Search for the cell housing the specified text and yield its [X, Y] center coordinate. 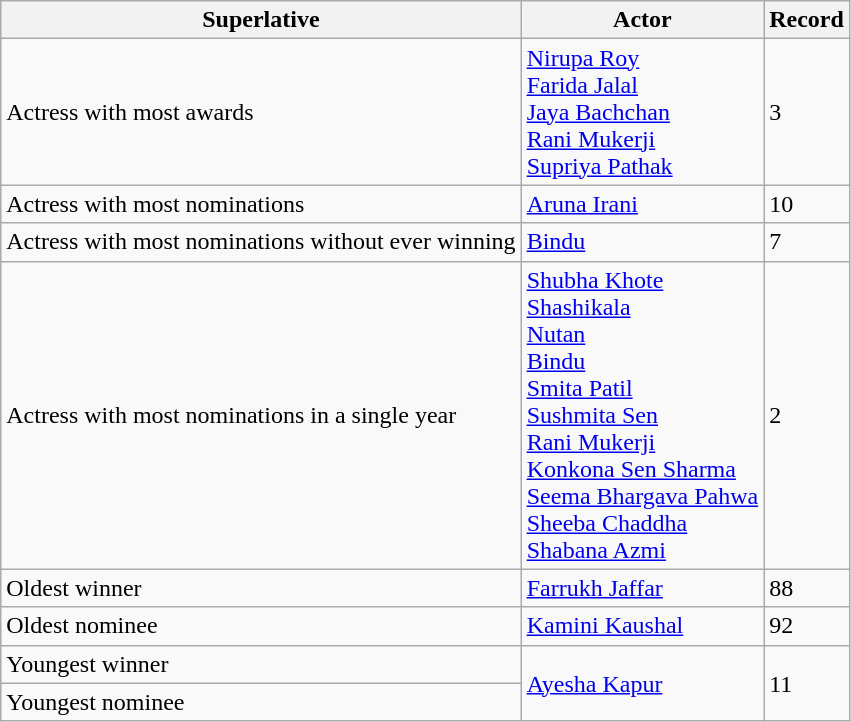
2 [807, 415]
Superlative [261, 20]
11 [807, 683]
Farrukh Jaffar [642, 588]
88 [807, 588]
Actor [642, 20]
Nirupa RoyFarida JalalJaya BachchanRani MukerjiSupriya Pathak [642, 112]
Aruna Irani [642, 204]
Actress with most awards [261, 112]
7 [807, 242]
Record [807, 20]
Actress with most nominations [261, 204]
Youngest nominee [261, 702]
Oldest nominee [261, 626]
Actress with most nominations without ever winning [261, 242]
Actress with most nominations in a single year [261, 415]
3 [807, 112]
Oldest winner [261, 588]
Youngest winner [261, 664]
92 [807, 626]
10 [807, 204]
Ayesha Kapur [642, 683]
Bindu [642, 242]
Kamini Kaushal [642, 626]
Shubha Khote Shashikala Nutan Bindu Smita Patil Sushmita Sen Rani Mukerji Konkona Sen Sharma Seema Bhargava Pahwa Sheeba Chaddha Shabana Azmi [642, 415]
